Output the [x, y] coordinate of the center of the cell containing the given text.  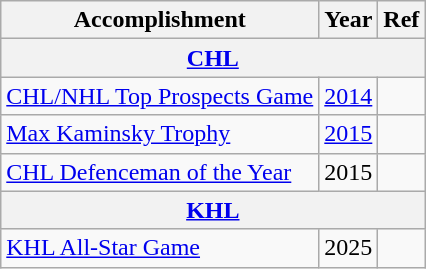
CHL/NHL Top Prospects Game [160, 96]
2014 [348, 96]
CHL [213, 58]
KHL All-Star Game [160, 248]
Max Kaminsky Trophy [160, 134]
2025 [348, 248]
Year [348, 20]
CHL Defenceman of the Year [160, 172]
Ref [402, 20]
KHL [213, 210]
Accomplishment [160, 20]
